From the cell containing the given text, extract its center point as [x, y] coordinate. 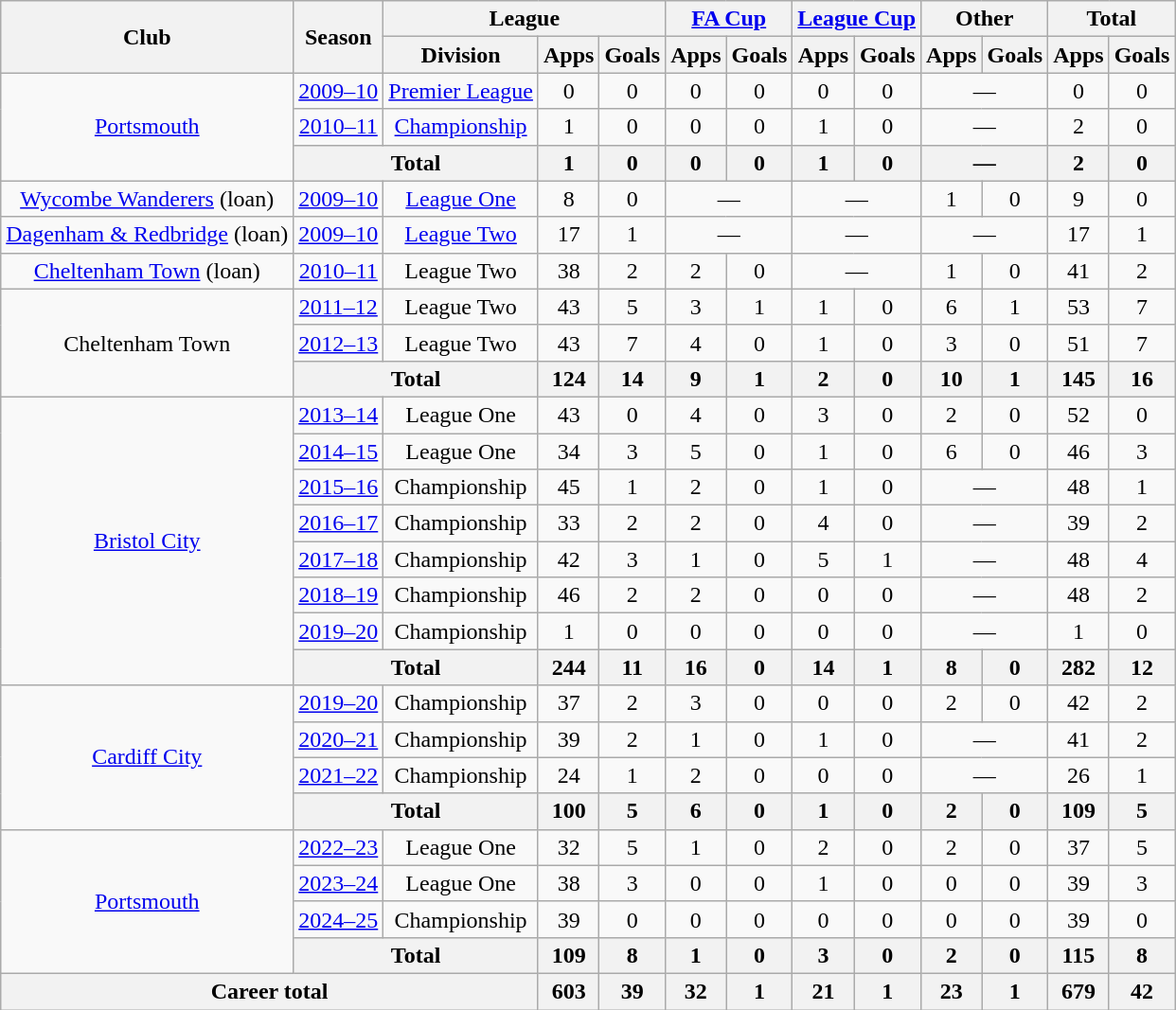
12 [1142, 667]
2023–24 [339, 883]
679 [1078, 991]
Club [148, 37]
2022–23 [339, 847]
2014–15 [339, 452]
Cardiff City [148, 757]
2015–16 [339, 487]
26 [1078, 775]
2018–19 [339, 595]
45 [568, 487]
100 [568, 811]
Division [461, 55]
Dagenham & Redbridge (loan) [148, 235]
Other [985, 19]
52 [1078, 415]
2017–18 [339, 559]
53 [1078, 307]
2012–13 [339, 343]
603 [568, 991]
244 [568, 667]
Cheltenham Town [148, 343]
33 [568, 523]
2021–22 [339, 775]
51 [1078, 343]
2013–14 [339, 415]
2016–17 [339, 523]
Cheltenham Town (loan) [148, 271]
League Cup [857, 19]
Career total [270, 991]
21 [824, 991]
10 [952, 379]
23 [952, 991]
League [525, 19]
2011–12 [339, 307]
124 [568, 379]
34 [568, 452]
11 [633, 667]
2020–21 [339, 739]
Season [339, 37]
Premier League [461, 91]
145 [1078, 379]
Bristol City [148, 540]
115 [1078, 955]
Wycombe Wanderers (loan) [148, 199]
24 [568, 775]
282 [1078, 667]
2024–25 [339, 919]
FA Cup [729, 19]
